Pinpoint the cell where the given text exists, returning its [X, Y] midpoint coordinate. 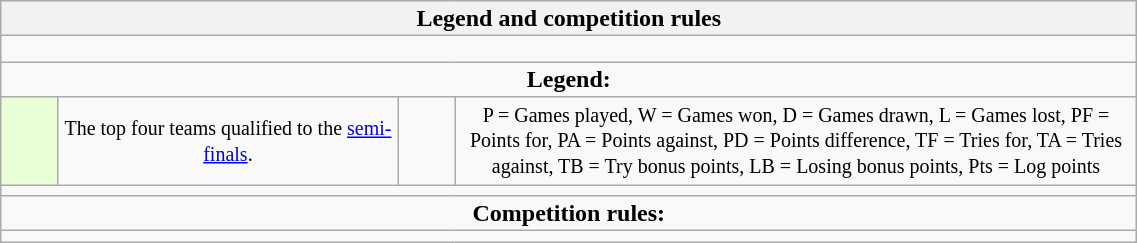
Legend: [569, 80]
Legend and competition rules [569, 18]
The top four teams qualified to the semi-finals. [228, 141]
Competition rules: [569, 214]
